Extract the [x, y] coordinate from the center of the cell holding the provided text.  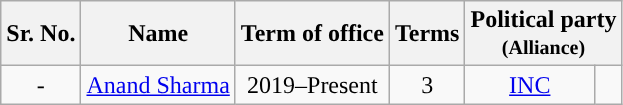
Sr. No. [41, 34]
Name [158, 34]
Political party(Alliance) [544, 34]
2019–Present [312, 85]
- [41, 85]
Anand Sharma [158, 85]
Term of office [312, 34]
INC [530, 85]
Terms [427, 34]
3 [427, 85]
